Extract the [x, y] coordinate from the center of the cell holding the provided text.  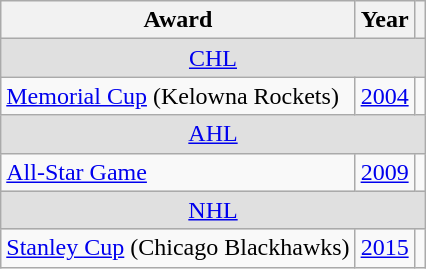
All-Star Game [178, 172]
Stanley Cup (Chicago Blackhawks) [178, 248]
CHL [213, 58]
2009 [384, 172]
NHL [213, 210]
2015 [384, 248]
Award [178, 20]
2004 [384, 96]
Memorial Cup (Kelowna Rockets) [178, 96]
Year [384, 20]
AHL [213, 134]
